Scan for the cell matching the given text and deliver its (x, y) coordinate at center. 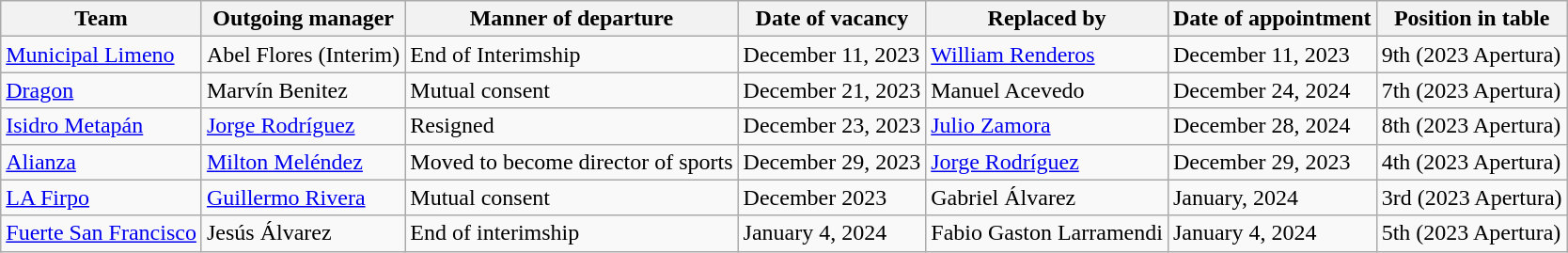
Jesús Álvarez (303, 233)
Date of vacancy (832, 19)
Dragon (102, 90)
Julio Zamora (1047, 126)
Replaced by (1047, 19)
Position in table (1472, 19)
Fuerte San Francisco (102, 233)
Municipal Limeno (102, 55)
Fabio Gaston Larramendi (1047, 233)
LA Firpo (102, 198)
Moved to become director of sports (572, 162)
Alianza (102, 162)
7th (2023 Apertura) (1472, 90)
8th (2023 Apertura) (1472, 126)
December 21, 2023 (832, 90)
Manuel Acevedo (1047, 90)
5th (2023 Apertura) (1472, 233)
Gabriel Álvarez (1047, 198)
Guillermo Rivera (303, 198)
9th (2023 Apertura) (1472, 55)
End of Interimship (572, 55)
Resigned (572, 126)
Team (102, 19)
December 23, 2023 (832, 126)
Milton Meléndez (303, 162)
Outgoing manager (303, 19)
December 2023 (832, 198)
Manner of departure (572, 19)
4th (2023 Apertura) (1472, 162)
End of interimship (572, 233)
Abel Flores (Interim) (303, 55)
Date of appointment (1272, 19)
Isidro Metapán (102, 126)
Marvín Benitez (303, 90)
January, 2024 (1272, 198)
December 24, 2024 (1272, 90)
3rd (2023 Apertura) (1472, 198)
December 28, 2024 (1272, 126)
William Renderos (1047, 55)
